For the text-containing cell, return its midpoint in (x, y) coordinate format. 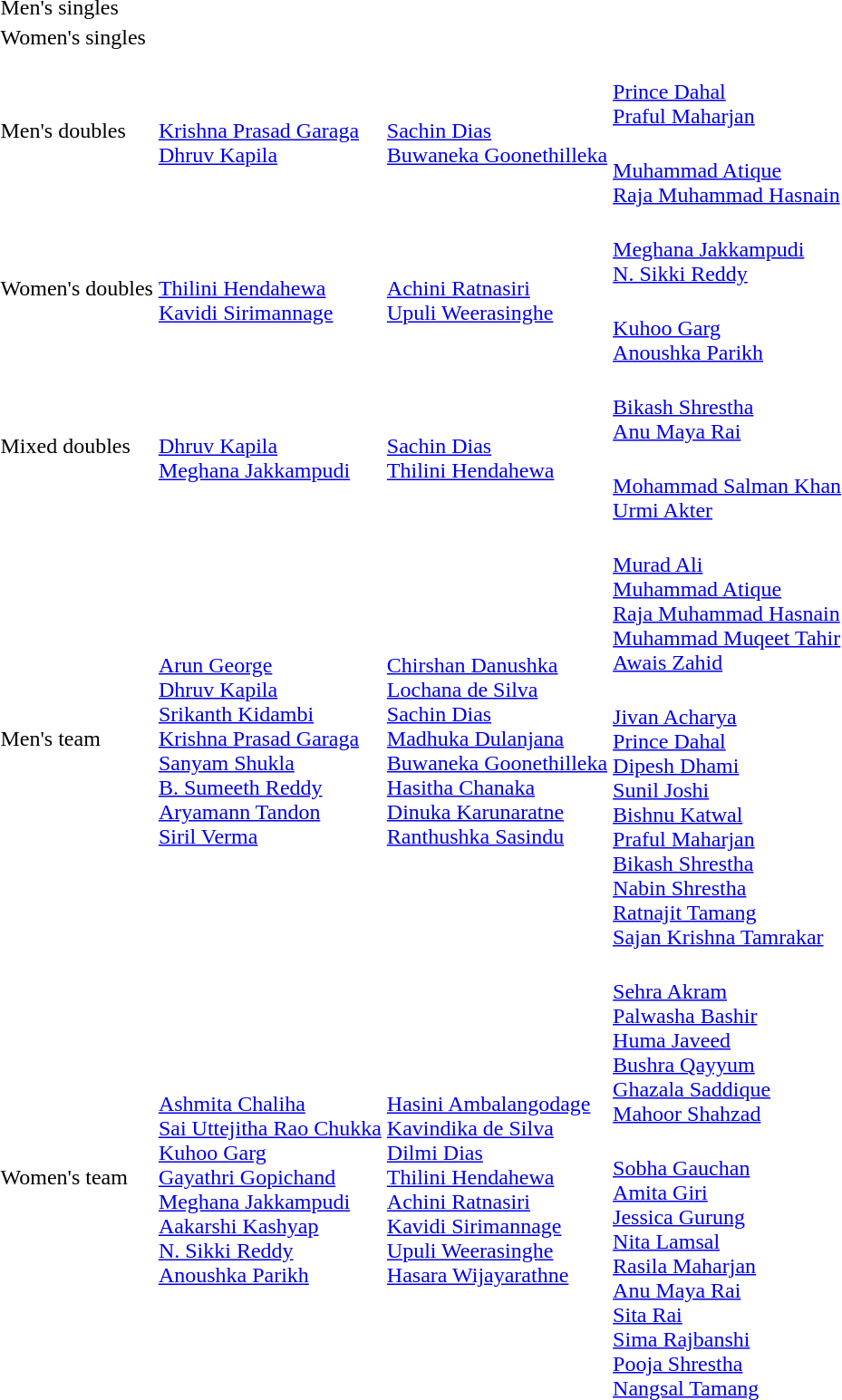
Krishna Prasad GaragaDhruv Kapila (270, 130)
Achini RatnasiriUpuli Weerasinghe (497, 288)
Sachin DiasBuwaneka Goonethilleka (497, 130)
Chirshan DanushkaLochana de SilvaSachin DiasMadhuka DulanjanaBuwaneka GoonethillekaHasitha ChanakaDinuka KarunaratneRanthushka Sasindu (497, 739)
Sachin DiasThilini Hendahewa (497, 446)
Thilini HendahewaKavidi Sirimannage (270, 288)
Arun GeorgeDhruv KapilaSrikanth KidambiKrishna Prasad GaragaSanyam ShuklaB. Sumeeth ReddyAryamann TandonSiril Verma (270, 739)
Dhruv KapilaMeghana Jakkampudi (270, 446)
